Identify which cell holds the provided text, then report its [X, Y] central coordinate. 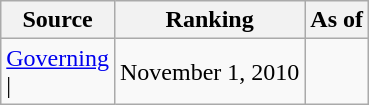
Source [58, 20]
November 1, 2010 [209, 72]
As of [337, 20]
Governing| [58, 72]
Ranking [209, 20]
